Identify which cell holds the provided text, then report its (X, Y) central coordinate. 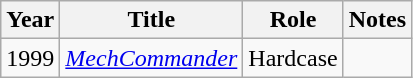
Title (152, 20)
Notes (377, 20)
Year (30, 20)
1999 (30, 58)
Role (293, 20)
Hardcase (293, 58)
MechCommander (152, 58)
